Determine the [x, y] coordinate at the center of the cell enclosing the given text.  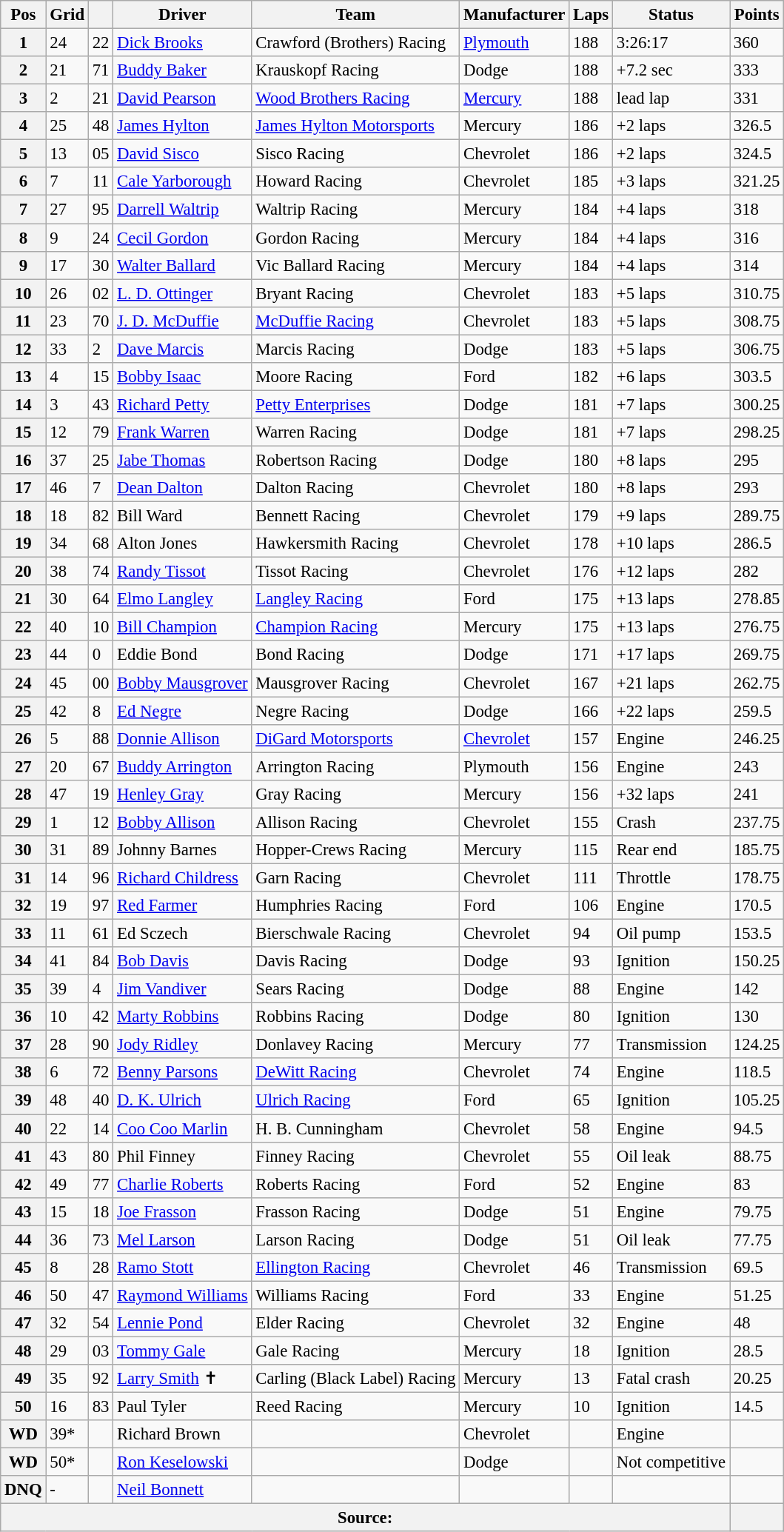
89 [101, 850]
Dalton Racing [355, 488]
Status [671, 15]
90 [101, 1045]
Darrell Waltrip [182, 210]
McDuffie Racing [355, 321]
Sears Racing [355, 989]
Tommy Gale [182, 1351]
Jody Ridley [182, 1045]
DeWitt Racing [355, 1073]
Hopper-Crews Racing [355, 850]
Robbins Racing [355, 1017]
Points [757, 15]
295 [757, 460]
298.25 [757, 432]
Langley Racing [355, 599]
Mausgrover Racing [355, 683]
71 [101, 70]
Larson Racing [355, 1240]
Raymond Williams [182, 1295]
105.25 [757, 1100]
Bond Racing [355, 655]
259.5 [757, 711]
J. D. McDuffie [182, 321]
Grid [67, 15]
Rear end [671, 850]
94 [591, 934]
331 [757, 98]
Elmo Langley [182, 599]
Charlie Roberts [182, 1184]
94.5 [757, 1128]
Frank Warren [182, 432]
Negre Racing [355, 711]
Buddy Baker [182, 70]
14.5 [757, 1407]
0 [101, 655]
Ramo Stott [182, 1268]
51.25 [757, 1295]
Arrington Racing [355, 766]
Bryant Racing [355, 293]
58 [591, 1128]
Dean Dalton [182, 488]
Crawford (Brothers) Racing [355, 43]
124.25 [757, 1045]
308.75 [757, 321]
Sisco Racing [355, 154]
Krauskopf Racing [355, 70]
79 [101, 432]
Champion Racing [355, 627]
Eddie Bond [182, 655]
Bob Davis [182, 961]
237.75 [757, 822]
+12 laps [671, 572]
Waltrip Racing [355, 210]
James Hylton Motorsports [355, 126]
246.25 [757, 738]
Ulrich Racing [355, 1100]
- [67, 1490]
65 [591, 1100]
Vic Ballard Racing [355, 265]
321.25 [757, 181]
150.25 [757, 961]
142 [757, 989]
310.75 [757, 293]
Humphries Racing [355, 906]
300.25 [757, 404]
314 [757, 265]
Coo Coo Marlin [182, 1128]
178 [591, 543]
73 [101, 1240]
153.5 [757, 934]
179 [591, 516]
286.5 [757, 543]
Walter Ballard [182, 265]
55 [591, 1156]
David Pearson [182, 98]
185.75 [757, 850]
David Sisco [182, 154]
05 [101, 154]
03 [101, 1351]
Crash [671, 822]
97 [101, 906]
130 [757, 1017]
H. B. Cunningham [355, 1128]
Tissot Racing [355, 572]
Richard Petty [182, 404]
Gale Racing [355, 1351]
Red Farmer [182, 906]
Marty Robbins [182, 1017]
157 [591, 738]
282 [757, 572]
20.25 [757, 1379]
00 [101, 683]
170.5 [757, 906]
95 [101, 210]
Driver [182, 15]
Cale Yarborough [182, 181]
185 [591, 181]
39* [67, 1434]
Joe Frasson [182, 1211]
Bennett Racing [355, 516]
3:26:17 [671, 43]
Robertson Racing [355, 460]
67 [101, 766]
278.85 [757, 599]
293 [757, 488]
324.5 [757, 154]
69.5 [757, 1268]
DNQ [24, 1490]
72 [101, 1073]
92 [101, 1379]
Reed Racing [355, 1407]
+22 laps [671, 711]
Bill Champion [182, 627]
Finney Racing [355, 1156]
318 [757, 210]
70 [101, 321]
82 [101, 516]
241 [757, 795]
50* [67, 1462]
Source: [366, 1518]
Ellington Racing [355, 1268]
Bobby Mausgrover [182, 683]
28.5 [757, 1351]
171 [591, 655]
64 [101, 599]
54 [101, 1323]
167 [591, 683]
166 [591, 711]
316 [757, 238]
Team [355, 15]
Cecil Gordon [182, 238]
Wood Brothers Racing [355, 98]
Bierschwale Racing [355, 934]
Oil pump [671, 934]
303.5 [757, 377]
Paul Tyler [182, 1407]
262.75 [757, 683]
Neil Bonnett [182, 1490]
333 [757, 70]
Ron Keselowski [182, 1462]
Bobby Allison [182, 822]
+32 laps [671, 795]
360 [757, 43]
Richard Brown [182, 1434]
182 [591, 377]
Hawkersmith Racing [355, 543]
L. D. Ottinger [182, 293]
Warren Racing [355, 432]
Dave Marcis [182, 349]
269.75 [757, 655]
Gray Racing [355, 795]
Bobby Isaac [182, 377]
326.5 [757, 126]
Manufacturer [515, 15]
155 [591, 822]
Lennie Pond [182, 1323]
276.75 [757, 627]
178.75 [757, 877]
Not competitive [671, 1462]
96 [101, 877]
D. K. Ulrich [182, 1100]
Throttle [671, 877]
Allison Racing [355, 822]
Roberts Racing [355, 1184]
Johnny Barnes [182, 850]
Donlavey Racing [355, 1045]
Carling (Black Label) Racing [355, 1379]
306.75 [757, 349]
+9 laps [671, 516]
52 [591, 1184]
118.5 [757, 1073]
Donnie Allison [182, 738]
Randy Tissot [182, 572]
Dick Brooks [182, 43]
Davis Racing [355, 961]
Laps [591, 15]
111 [591, 877]
lead lap [671, 98]
Phil Finney [182, 1156]
243 [757, 766]
Ed Sczech [182, 934]
68 [101, 543]
+17 laps [671, 655]
115 [591, 850]
Howard Racing [355, 181]
Jim Vandiver [182, 989]
+3 laps [671, 181]
+10 laps [671, 543]
Elder Racing [355, 1323]
Ed Negre [182, 711]
77.75 [757, 1240]
+21 laps [671, 683]
Marcis Racing [355, 349]
Henley Gray [182, 795]
+7.2 sec [671, 70]
Alton Jones [182, 543]
Richard Childress [182, 877]
Williams Racing [355, 1295]
Frasson Racing [355, 1211]
79.75 [757, 1211]
DiGard Motorsports [355, 738]
176 [591, 572]
Buddy Arrington [182, 766]
Moore Racing [355, 377]
Garn Racing [355, 877]
61 [101, 934]
Mel Larson [182, 1240]
02 [101, 293]
Bill Ward [182, 516]
Benny Parsons [182, 1073]
+6 laps [671, 377]
Jabe Thomas [182, 460]
88.75 [757, 1156]
289.75 [757, 516]
84 [101, 961]
Pos [24, 15]
Petty Enterprises [355, 404]
106 [591, 906]
Gordon Racing [355, 238]
James Hylton [182, 126]
Larry Smith ✝ [182, 1379]
93 [591, 961]
Fatal crash [671, 1379]
